Find where the given text appears and provide that cell's center as [x, y] coordinate. 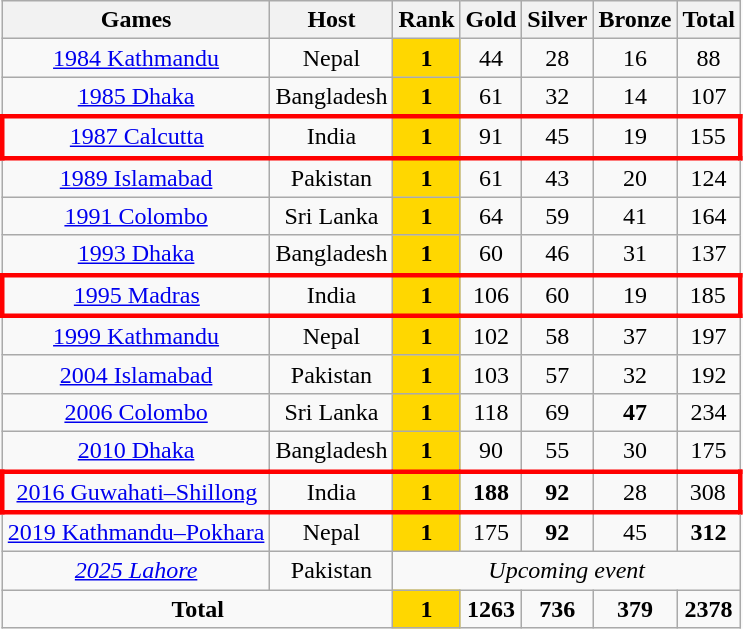
103 [491, 374]
2016 Guwahati–Shillong [136, 492]
1984 Kathmandu [136, 58]
234 [709, 412]
736 [558, 609]
1999 Kathmandu [136, 336]
1989 Islamabad [136, 178]
16 [635, 58]
2025 Lahore [136, 571]
41 [635, 216]
69 [558, 412]
Bronze [635, 20]
2006 Colombo [136, 412]
58 [558, 336]
102 [491, 336]
44 [491, 58]
55 [558, 451]
1985 Dhaka [136, 97]
30 [635, 451]
1995 Madras [136, 296]
2010 Dhaka [136, 451]
31 [635, 255]
Silver [558, 20]
88 [709, 58]
Rank [426, 20]
188 [491, 492]
90 [491, 451]
20 [635, 178]
107 [709, 97]
312 [709, 532]
197 [709, 336]
37 [635, 336]
Host [332, 20]
1993 Dhaka [136, 255]
379 [635, 609]
2019 Kathmandu–Pokhara [136, 532]
118 [491, 412]
47 [635, 412]
124 [709, 178]
2004 Islamabad [136, 374]
14 [635, 97]
59 [558, 216]
192 [709, 374]
43 [558, 178]
64 [491, 216]
106 [491, 296]
57 [558, 374]
185 [709, 296]
91 [491, 136]
1263 [491, 609]
1991 Colombo [136, 216]
308 [709, 492]
137 [709, 255]
164 [709, 216]
Gold [491, 20]
Games [136, 20]
Upcoming event [566, 571]
155 [709, 136]
46 [558, 255]
1987 Calcutta [136, 136]
2378 [709, 609]
